Search for the cell housing the specified text and yield its [x, y] center coordinate. 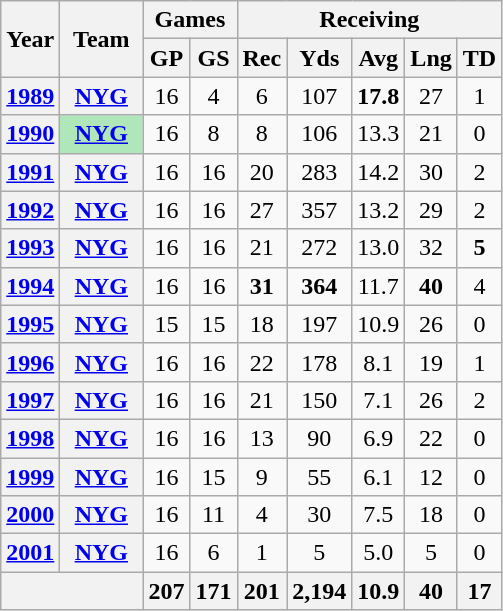
272 [320, 248]
Team [102, 39]
9 [262, 477]
8.1 [378, 362]
Year [30, 39]
13.0 [378, 248]
1990 [30, 134]
283 [320, 172]
1997 [30, 400]
32 [431, 248]
20 [262, 172]
Receiving [370, 20]
13.3 [378, 134]
Games [190, 20]
106 [320, 134]
31 [262, 286]
13 [262, 438]
11.7 [378, 286]
201 [262, 591]
6.9 [378, 438]
207 [166, 591]
357 [320, 210]
178 [320, 362]
171 [214, 591]
17.8 [378, 96]
1996 [30, 362]
14.2 [378, 172]
2000 [30, 515]
GP [166, 58]
13.2 [378, 210]
1992 [30, 210]
150 [320, 400]
Yds [320, 58]
7.5 [378, 515]
TD [479, 58]
1999 [30, 477]
107 [320, 96]
12 [431, 477]
1989 [30, 96]
197 [320, 324]
GS [214, 58]
7.1 [378, 400]
2001 [30, 553]
11 [214, 515]
Rec [262, 58]
29 [431, 210]
90 [320, 438]
1995 [30, 324]
1998 [30, 438]
55 [320, 477]
6.1 [378, 477]
Avg [378, 58]
19 [431, 362]
1993 [30, 248]
364 [320, 286]
Lng [431, 58]
2,194 [320, 591]
5.0 [378, 553]
1991 [30, 172]
1994 [30, 286]
17 [479, 591]
